Identify which cell holds the provided text, then report its (X, Y) central coordinate. 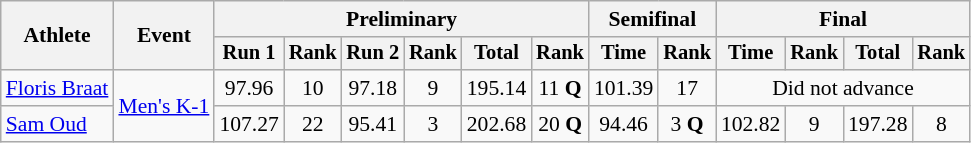
101.39 (624, 88)
Did not advance (843, 88)
17 (687, 88)
3 (433, 124)
11 Q (560, 88)
20 Q (560, 124)
95.41 (372, 124)
195.14 (496, 88)
202.68 (496, 124)
94.46 (624, 124)
Semifinal (652, 19)
102.82 (750, 124)
Preliminary (401, 19)
Run 2 (372, 54)
Final (843, 19)
197.28 (878, 124)
Event (164, 36)
3 Q (687, 124)
Floris Braat (58, 88)
Sam Oud (58, 124)
10 (313, 88)
Athlete (58, 36)
107.27 (248, 124)
97.18 (372, 88)
97.96 (248, 88)
Men's K-1 (164, 106)
8 (941, 124)
Run 1 (248, 54)
22 (313, 124)
